Pinpoint the cell where the given text exists, returning its (x, y) midpoint coordinate. 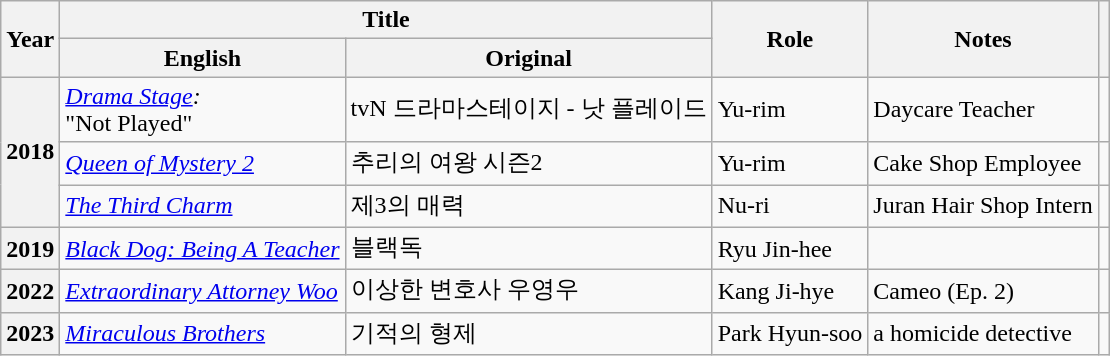
Year (30, 39)
2022 (30, 292)
Nu-ri (790, 206)
Queen of Mystery 2 (202, 164)
Daycare Teacher (983, 110)
Role (790, 39)
Black Dog: Being A Teacher (202, 248)
Title (386, 20)
Cake Shop Employee (983, 164)
Juran Hair Shop Intern (983, 206)
Miraculous Brothers (202, 334)
기적의 형제 (528, 334)
Ryu Jin-hee (790, 248)
Original (528, 58)
제3의 매력 (528, 206)
블랙독 (528, 248)
Notes (983, 39)
English (202, 58)
Cameo (Ep. 2) (983, 292)
이상한 변호사 우영우 (528, 292)
Drama Stage:"Not Played" (202, 110)
a homicide detective (983, 334)
tvN 드라마스테이지 - 낫 플레이드 (528, 110)
2023 (30, 334)
The Third Charm (202, 206)
Extraordinary Attorney Woo (202, 292)
2019 (30, 248)
추리의 여왕 시즌2 (528, 164)
Park Hyun-soo (790, 334)
Kang Ji-hye (790, 292)
2018 (30, 152)
